Identify which cell holds the provided text, then report its [X, Y] central coordinate. 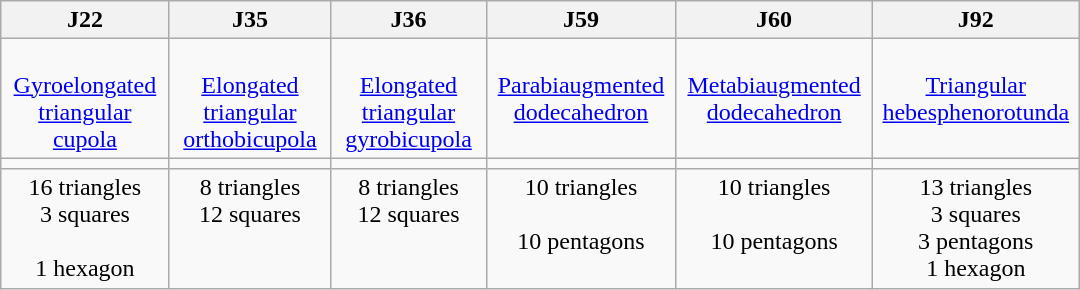
Metabiaugmented dodecahedron [774, 98]
16 triangles3 squares 1 hexagon [85, 228]
J22 [85, 20]
Elongated triangular gyrobicupola [408, 98]
13 triangles3 squares3 pentagons1 hexagon [976, 228]
J36 [408, 20]
J35 [250, 20]
J60 [774, 20]
J59 [581, 20]
Elongated triangular orthobicupola [250, 98]
Parabiaugmented dodecahedron [581, 98]
J92 [976, 20]
Triangular hebesphenorotunda [976, 98]
Gyroelongated triangular cupola [85, 98]
